Scan for the cell matching the given text and deliver its (x, y) coordinate at center. 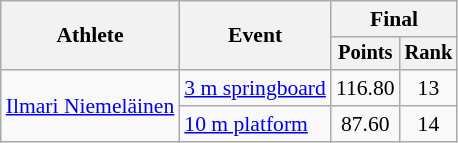
Rank (429, 54)
Event (255, 36)
13 (429, 88)
Athlete (90, 36)
10 m platform (255, 124)
87.60 (366, 124)
116.80 (366, 88)
14 (429, 124)
Points (366, 54)
Ilmari Niemeläinen (90, 106)
Final (394, 19)
3 m springboard (255, 88)
